Return (X, Y) of the center of cell containing provided text 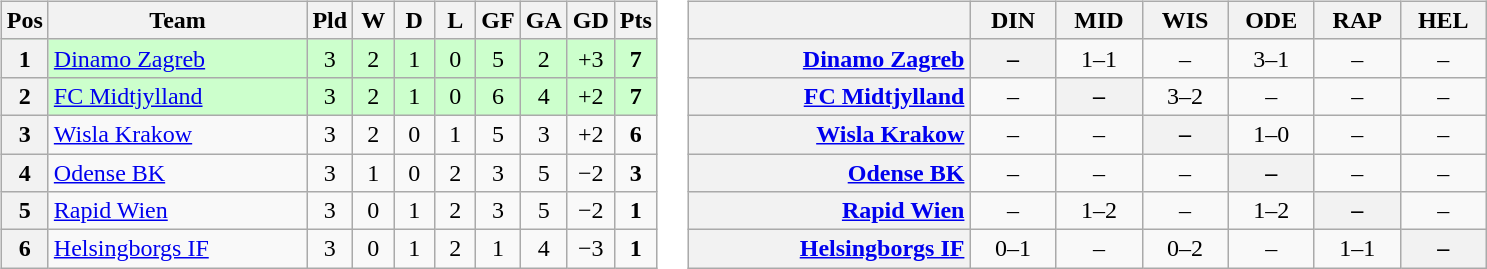
−3 (590, 249)
Team (178, 20)
WIS (1185, 20)
GA (544, 20)
GF (498, 20)
+3 (590, 58)
DIN (1013, 20)
1–0 (1271, 134)
0–1 (1013, 249)
Pts (636, 20)
0–2 (1185, 249)
W (374, 20)
D (414, 20)
Pos (24, 20)
3–2 (1185, 96)
ODE (1271, 20)
RAP (1357, 20)
GD (590, 20)
MID (1099, 20)
3–1 (1271, 58)
HEL (1443, 20)
Pld (330, 20)
L (456, 20)
